Pinpoint the cell where the given text exists, returning its [X, Y] midpoint coordinate. 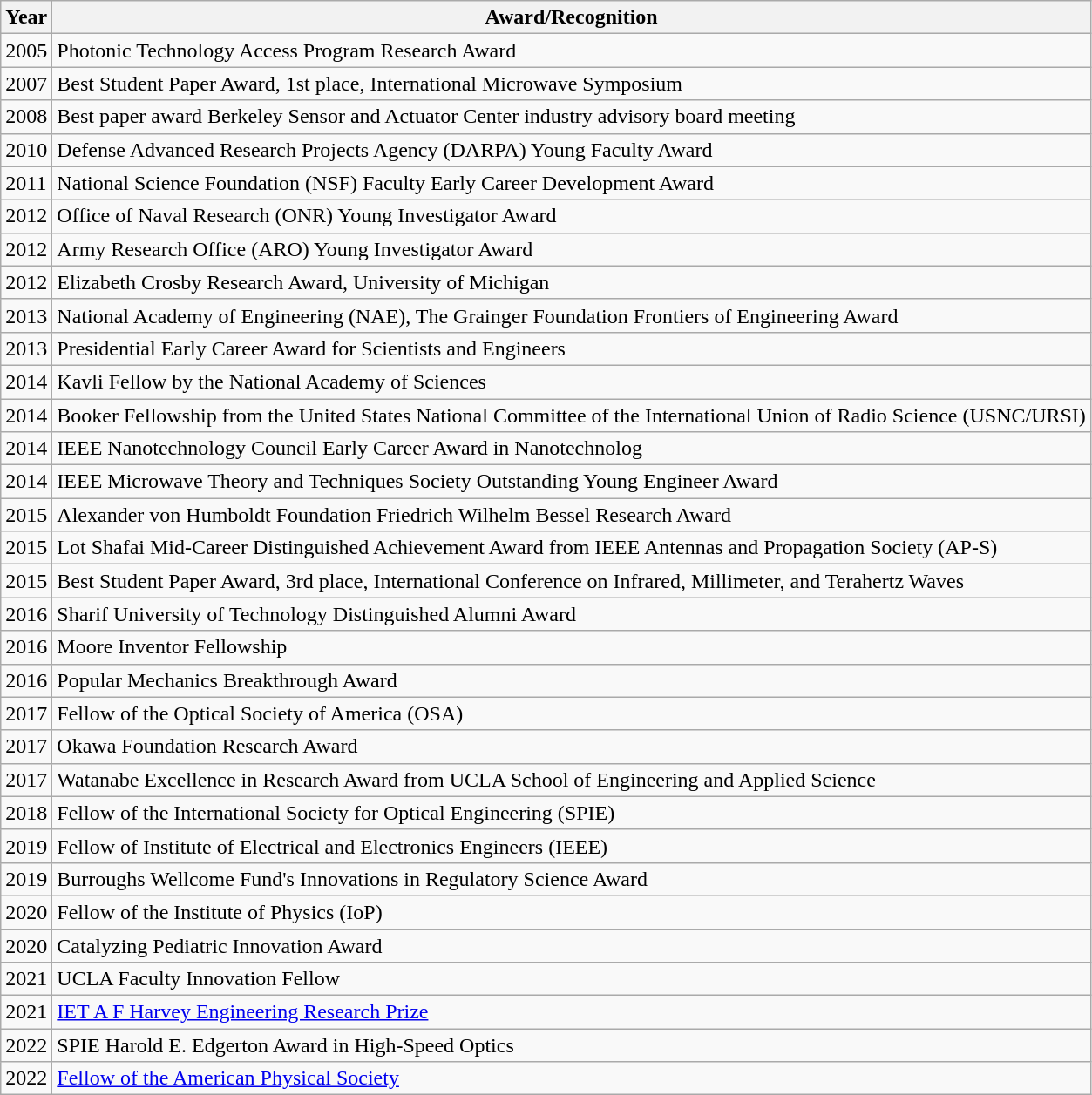
Fellow of the American Physical Society [572, 1078]
Army Research Office (ARO) Young Investigator Award [572, 249]
National Science Foundation (NSF) Faculty Early Career Development Award [572, 183]
2018 [26, 813]
Fellow of the Institute of Physics (IoP) [572, 912]
SPIE Harold E. Edgerton Award in High-Speed Optics [572, 1045]
Office of Naval Research (ONR) Young Investigator Award [572, 216]
Best Student Paper Award, 1st place, International Microwave Symposium [572, 84]
Moore Inventor Fellowship [572, 647]
IET A F Harvey Engineering Research Prize [572, 1012]
Popular Mechanics Breakthrough Award [572, 680]
2010 [26, 150]
Presidential Early Career Award for Scientists and Engineers [572, 348]
UCLA Faculty Innovation Fellow [572, 979]
2005 [26, 51]
Photonic Technology Access Program Research Award [572, 51]
2007 [26, 84]
IEEE Microwave Theory and Techniques Society Outstanding Young Engineer Award [572, 482]
Defense Advanced Research Projects Agency (DARPA) Young Faculty Award [572, 150]
Award/Recognition [572, 17]
Lot Shafai Mid-Career Distinguished Achievement Award from IEEE Antennas and Propagation Society (AP-S) [572, 548]
Fellow of the Optical Society of America (OSA) [572, 713]
Best paper award Berkeley Sensor and Actuator Center industry advisory board meeting [572, 117]
Sharif University of Technology Distinguished Alumni Award [572, 614]
Best Student Paper Award, 3rd place, International Conference on Infrared, Millimeter, and Terahertz Waves [572, 581]
2011 [26, 183]
Booker Fellowship from the United States National Committee of the International Union of Radio Science (USNC/URSI) [572, 416]
Burroughs Wellcome Fund's Innovations in Regulatory Science Award [572, 879]
Fellow of the International Society for Optical Engineering (SPIE) [572, 813]
Kavli Fellow by the National Academy of Sciences [572, 382]
IEEE Nanotechnology Council Early Career Award in Nanotechnolog [572, 449]
Watanabe Excellence in Research Award from UCLA School of Engineering and Applied Science [572, 780]
Fellow of Institute of Electrical and Electronics Engineers (IEEE) [572, 846]
Catalyzing Pediatric Innovation Award [572, 945]
National Academy of Engineering (NAE), The Grainger Foundation Frontiers of Engineering Award [572, 315]
Okawa Foundation Research Award [572, 747]
2008 [26, 117]
Alexander von Humboldt Foundation Friedrich Wilhelm Bessel Research Award [572, 515]
Elizabeth Crosby Research Award, University of Michigan [572, 282]
Year [26, 17]
